Determine the (x, y) coordinate at the center of the cell enclosing the given text.  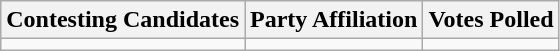
Party Affiliation (334, 20)
Contesting Candidates (123, 20)
Votes Polled (491, 20)
